For the text-containing cell, return its midpoint in (x, y) coordinate format. 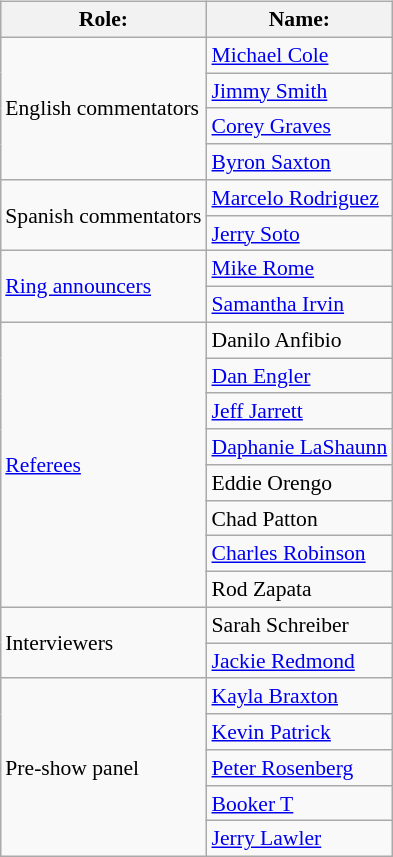
Chad Patton (299, 518)
Jackie Redmond (299, 661)
Sarah Schreiber (299, 625)
Name: (299, 20)
Jerry Lawler (299, 839)
Interviewers (103, 642)
Referees (103, 464)
Role: (103, 20)
Pre-show panel (103, 767)
Mike Rome (299, 269)
Kevin Patrick (299, 732)
Ring announcers (103, 286)
Marcelo Rodriguez (299, 198)
Danilo Anfibio (299, 340)
Byron Saxton (299, 162)
Kayla Braxton (299, 696)
Jimmy Smith (299, 91)
Booker T (299, 803)
Dan Engler (299, 376)
Samantha Irvin (299, 305)
Charles Robinson (299, 554)
Corey Graves (299, 126)
Rod Zapata (299, 590)
Eddie Orengo (299, 483)
Spanish commentators (103, 216)
English commentators (103, 108)
Jeff Jarrett (299, 411)
Jerry Soto (299, 233)
Daphanie LaShaunn (299, 447)
Michael Cole (299, 55)
Peter Rosenberg (299, 768)
